Find where the given text appears and provide that cell's center as (X, Y) coordinate. 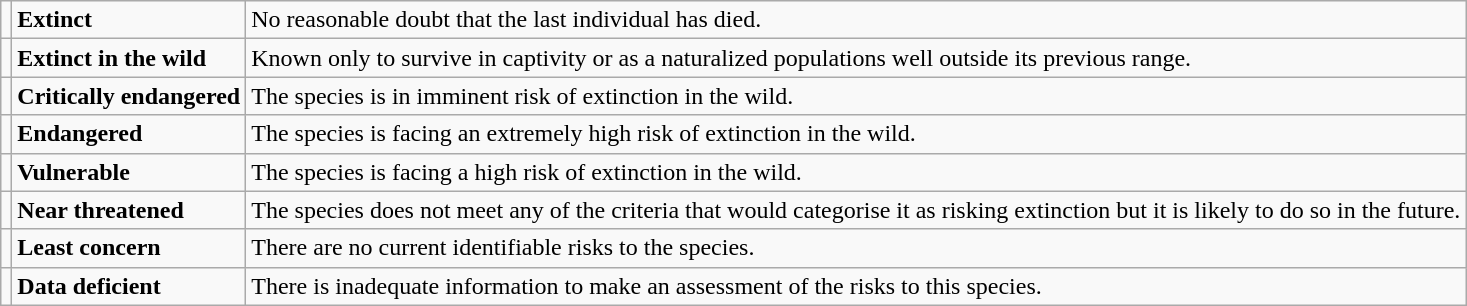
Extinct in the wild (129, 58)
Endangered (129, 134)
There is inadequate information to make an assessment of the risks to this species. (856, 286)
Vulnerable (129, 172)
Extinct (129, 20)
Critically endangered (129, 96)
The species is facing a high risk of extinction in the wild. (856, 172)
Data deficient (129, 286)
No reasonable doubt that the last individual has died. (856, 20)
The species does not meet any of the criteria that would categorise it as risking extinction but it is likely to do so in the future. (856, 210)
The species is in imminent risk of extinction in the wild. (856, 96)
There are no current identifiable risks to the species. (856, 248)
The species is facing an extremely high risk of extinction in the wild. (856, 134)
Known only to survive in captivity or as a naturalized populations well outside its previous range. (856, 58)
Near threatened (129, 210)
Least concern (129, 248)
